Scan for the cell matching the given text and deliver its (X, Y) coordinate at center. 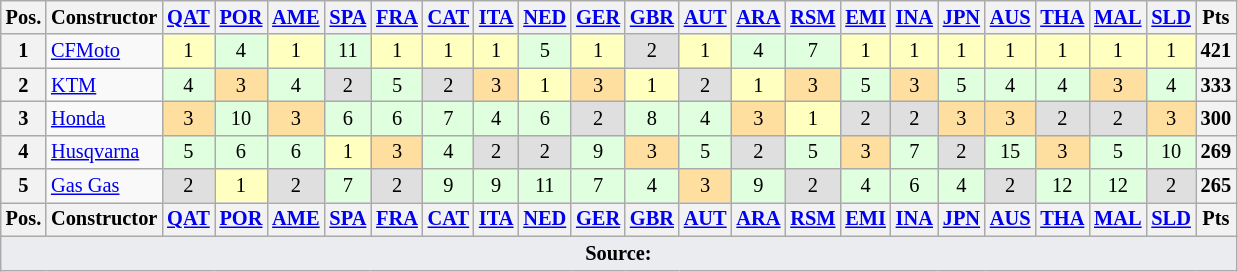
Honda (104, 118)
8 (652, 118)
Husqvarna (104, 152)
Source: (618, 253)
KTM (104, 85)
333 (1216, 85)
421 (1216, 51)
15 (1010, 152)
265 (1216, 186)
Gas Gas (104, 186)
300 (1216, 118)
269 (1216, 152)
CFMoto (104, 51)
